Return (X, Y) of the center of cell containing provided text 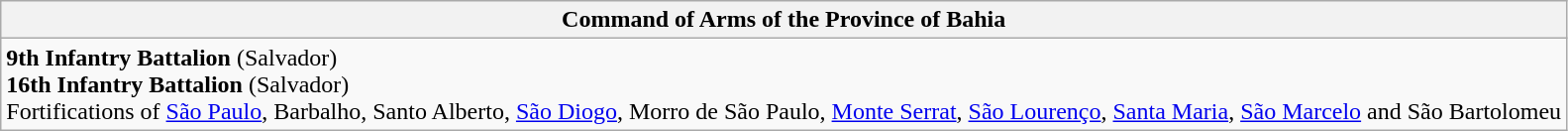
Command of Arms of the Province of Bahia (784, 20)
